Return (x, y) of the center of cell containing provided text 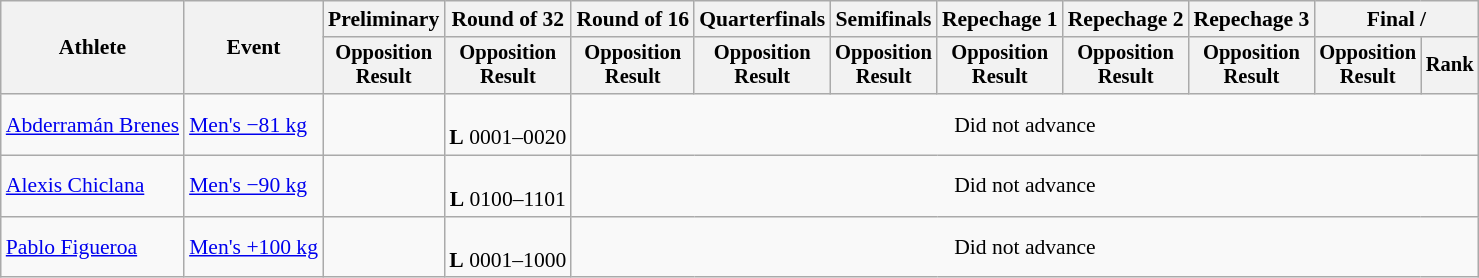
Repechage 2 (1126, 19)
L 0100–1101 (508, 186)
Quarterfinals (762, 19)
Round of 32 (508, 19)
Repechage 1 (1000, 19)
Final / (1396, 19)
Men's −81 kg (254, 124)
Rank (1450, 66)
Abderramán Brenes (92, 124)
Repechage 3 (1252, 19)
Semifinals (884, 19)
L 0001–1000 (508, 248)
Event (254, 48)
Preliminary (384, 19)
Men's +100 kg (254, 248)
Alexis Chiclana (92, 186)
Men's −90 kg (254, 186)
Pablo Figueroa (92, 248)
Round of 16 (632, 19)
L 0001–0020 (508, 124)
Athlete (92, 48)
